Extract the (x, y) coordinate from the center of the cell holding the provided text.  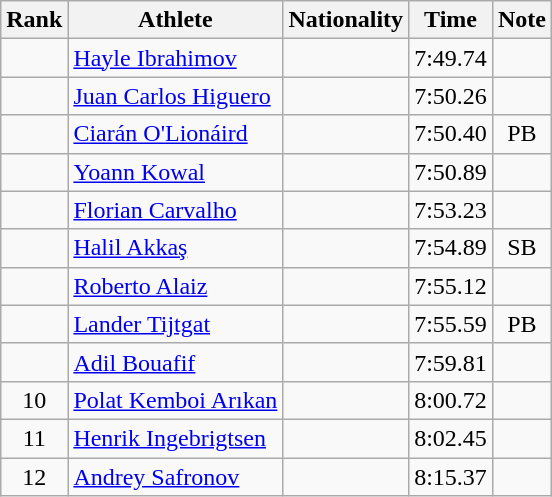
11 (34, 438)
Polat Kemboi Arıkan (176, 400)
7:50.89 (451, 172)
Note (522, 20)
7:55.59 (451, 324)
Athlete (176, 20)
Lander Tijtgat (176, 324)
12 (34, 477)
8:02.45 (451, 438)
7:50.40 (451, 134)
8:00.72 (451, 400)
7:53.23 (451, 210)
Hayle Ibrahimov (176, 58)
Florian Carvalho (176, 210)
SB (522, 248)
7:59.81 (451, 362)
Nationality (346, 20)
7:55.12 (451, 286)
Ciarán O'Lionáird (176, 134)
Henrik Ingebrigtsen (176, 438)
Time (451, 20)
Andrey Safronov (176, 477)
Juan Carlos Higuero (176, 96)
7:50.26 (451, 96)
10 (34, 400)
Adil Bouafif (176, 362)
Rank (34, 20)
7:54.89 (451, 248)
8:15.37 (451, 477)
Halil Akkaş (176, 248)
7:49.74 (451, 58)
Roberto Alaiz (176, 286)
Yoann Kowal (176, 172)
